Provide the (X, Y) coordinate of the cell's center where the given text is located.  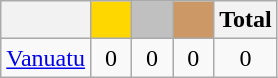
Vanuatu (46, 58)
Total (246, 20)
